Search for the cell housing the specified text and yield its (X, Y) center coordinate. 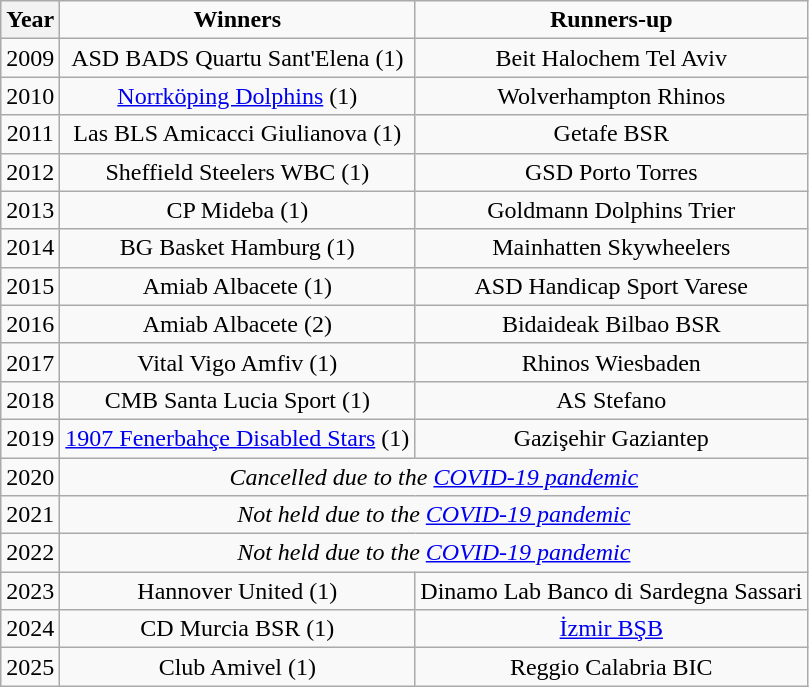
Hannover United (1) (238, 591)
CP Mideba (1) (238, 210)
Bidaideak Bilbao BSR (612, 324)
Winners (238, 20)
Rhinos Wiesbaden (612, 362)
CD Murcia BSR (1) (238, 629)
BG Basket Hamburg (1) (238, 248)
CMB Santa Lucia Sport (1) (238, 400)
Reggio Calabria BIC (612, 667)
2009 (30, 58)
2017 (30, 362)
Getafe BSR (612, 134)
Cancelled due to the COVID-19 pandemic (434, 477)
Club Amivel (1) (238, 667)
İzmir BŞB (612, 629)
1907 Fenerbahçe Disabled Stars (1) (238, 438)
2022 (30, 553)
2010 (30, 96)
2014 (30, 248)
Gazişehir Gaziantep (612, 438)
Beit Halochem Tel Aviv (612, 58)
2018 (30, 400)
2012 (30, 172)
2020 (30, 477)
Wolverhampton Rhinos (612, 96)
Amiab Albacete (1) (238, 286)
Sheffield Steelers WBC (1) (238, 172)
Runners-up (612, 20)
2024 (30, 629)
GSD Porto Torres (612, 172)
Year (30, 20)
2025 (30, 667)
Amiab Albacete (2) (238, 324)
AS Stefano (612, 400)
2016 (30, 324)
ASD BADS Quartu Sant'Elena (1) (238, 58)
Goldmann Dolphins Trier (612, 210)
ASD Handicap Sport Varese (612, 286)
2019 (30, 438)
Mainhatten Skywheelers (612, 248)
2013 (30, 210)
2023 (30, 591)
2021 (30, 515)
Vital Vigo Amfiv (1) (238, 362)
2011 (30, 134)
Las BLS Amicacci Giulianova (1) (238, 134)
Dinamo Lab Banco di Sardegna Sassari (612, 591)
2015 (30, 286)
Norrköping Dolphins (1) (238, 96)
